Determine the (x, y) coordinate at the center of the cell enclosing the given text.  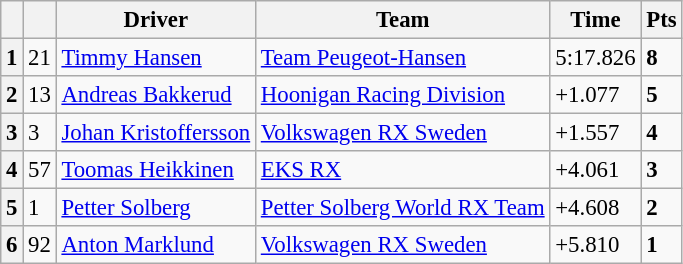
Petter Solberg (156, 208)
Team (402, 20)
5:17.826 (596, 58)
8 (662, 58)
Toomas Heikkinen (156, 170)
Anton Marklund (156, 245)
Driver (156, 20)
EKS RX (402, 170)
Team Peugeot-Hansen (402, 58)
Pts (662, 20)
Hoonigan Racing Division (402, 95)
57 (40, 170)
+4.061 (596, 170)
Andreas Bakkerud (156, 95)
Johan Kristoffersson (156, 133)
92 (40, 245)
Timmy Hansen (156, 58)
21 (40, 58)
Time (596, 20)
6 (12, 245)
13 (40, 95)
Petter Solberg World RX Team (402, 208)
+1.557 (596, 133)
+4.608 (596, 208)
+5.810 (596, 245)
+1.077 (596, 95)
